Find where the given text appears and provide that cell's center as [X, Y] coordinate. 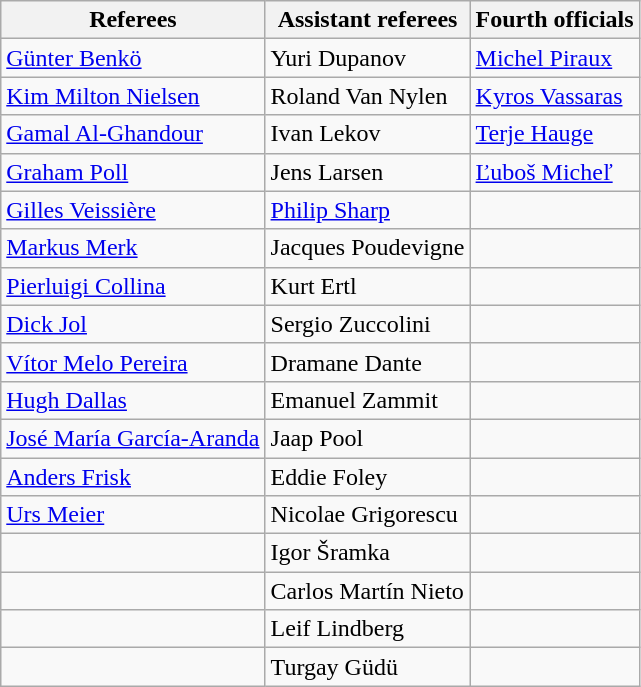
Ivan Lekov [368, 134]
Anders Frisk [133, 477]
Turgay Güdü [368, 667]
Kim Milton Nielsen [133, 96]
Emanuel Zammit [368, 400]
Nicolae Grigorescu [368, 515]
Urs Meier [133, 515]
Kyros Vassaras [554, 96]
Philip Sharp [368, 210]
Gilles Veissière [133, 210]
Leif Lindberg [368, 629]
Jacques Poudevigne [368, 248]
Hugh Dallas [133, 400]
Dick Jol [133, 324]
Dramane Dante [368, 362]
Michel Piraux [554, 58]
Vítor Melo Pereira [133, 362]
Fourth officials [554, 20]
Kurt Ertl [368, 286]
Sergio Zuccolini [368, 324]
Referees [133, 20]
Carlos Martín Nieto [368, 591]
Graham Poll [133, 172]
Markus Merk [133, 248]
Eddie Foley [368, 477]
José María García-Aranda [133, 438]
Terje Hauge [554, 134]
Günter Benkö [133, 58]
Jaap Pool [368, 438]
Roland Van Nylen [368, 96]
Ľuboš Micheľ [554, 172]
Jens Larsen [368, 172]
Igor Šramka [368, 553]
Pierluigi Collina [133, 286]
Gamal Al-Ghandour [133, 134]
Assistant referees [368, 20]
Yuri Dupanov [368, 58]
